Locate the cell with the specified text and output its [x, y] center coordinate. 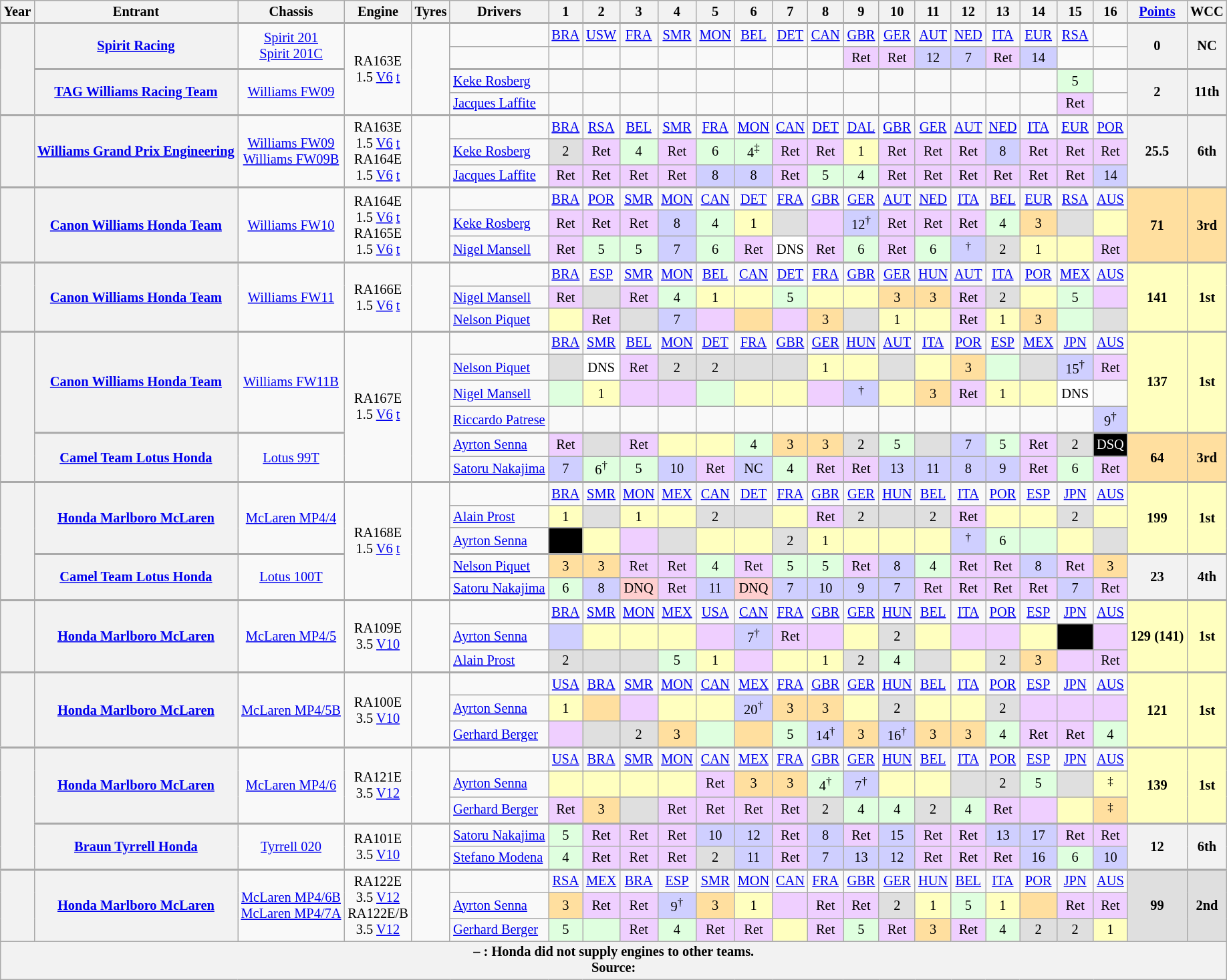
Points [1157, 11]
121 [1157, 709]
Williams FW10 [291, 224]
17 [1039, 834]
Drivers [499, 11]
RA164E1.5 V6 tRA165E1.5 V6 t [378, 224]
Lotus 100T [291, 577]
129 (141) [1157, 636]
RA167E1.5 V6 t [378, 407]
RA100E3.5 V10 [378, 709]
25.5 [1157, 151]
Riccardo Patrese [499, 420]
Williams FW11 [291, 297]
McLaren MP4/4 [291, 518]
4‡ [754, 151]
RA163E1.5 V6 t [378, 69]
RA163E1.5 V6 tRA164E1.5 V6 t [378, 151]
11th [1207, 92]
Spirit 201Spirit 201C [291, 47]
Lotus 99T [291, 458]
2nd [1207, 905]
Entrant [136, 11]
McLaren MP4/6 [291, 786]
199 [1157, 518]
USW [601, 35]
15† [1075, 367]
20† [754, 708]
McLaren MP4/6BMcLaren MP4/7A [291, 905]
RA166E1.5 V6 t [378, 297]
14† [826, 735]
Williams FW09 [291, 92]
Williams FW11B [291, 382]
4th [1207, 577]
99 [1157, 905]
Braun Tyrrell Honda [136, 846]
DAL [861, 126]
Spirit Racing [136, 47]
McLaren MP4/5 [291, 636]
16† [897, 735]
Engine [378, 11]
Chassis [291, 11]
Year [17, 11]
RA101E3.5 V10 [378, 846]
DSQ [1110, 444]
137 [1157, 382]
Tyrrell 020 [291, 846]
RA109E3.5 V10 [378, 636]
Tyres [431, 11]
RA168E1.5 V6 t [378, 541]
64 [1157, 458]
Williams Grand Prix Engineering [136, 151]
6† [601, 469]
RA122E3.5 V12RA122E/B3.5 V12 [378, 905]
23 [1157, 577]
Williams FW09Williams FW09B [291, 151]
Stefano Modena [499, 858]
141 [1157, 297]
– : Honda did not supply engines to other teams.Source: [613, 960]
McLaren MP4/5B [291, 709]
TAG Williams Racing Team [136, 92]
RA121E3.5 V12 [378, 786]
12† [861, 223]
WCC [1207, 11]
4† [826, 784]
0 [1157, 47]
139 [1157, 786]
71 [1157, 224]
